Find where the given text appears and provide that cell's center as (x, y) coordinate. 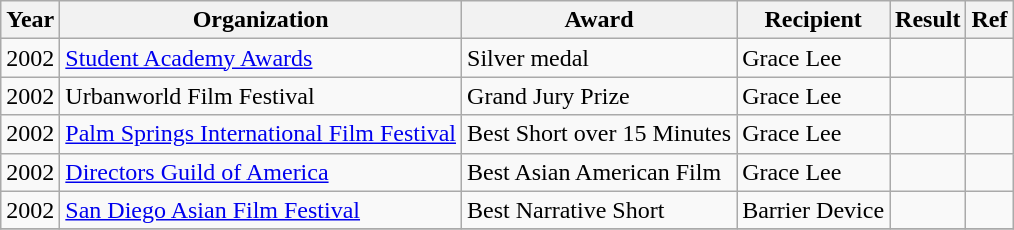
Result (928, 20)
Best Short over 15 Minutes (600, 134)
Organization (261, 20)
Palm Springs International Film Festival (261, 134)
Silver medal (600, 58)
Best Narrative Short (600, 210)
Recipient (814, 20)
Directors Guild of America (261, 172)
Grand Jury Prize (600, 96)
Year (30, 20)
Award (600, 20)
Best Asian American Film (600, 172)
Urbanworld Film Festival (261, 96)
Student Academy Awards (261, 58)
Barrier Device (814, 210)
Ref (990, 20)
San Diego Asian Film Festival (261, 210)
